Search for the cell housing the specified text and yield its (x, y) center coordinate. 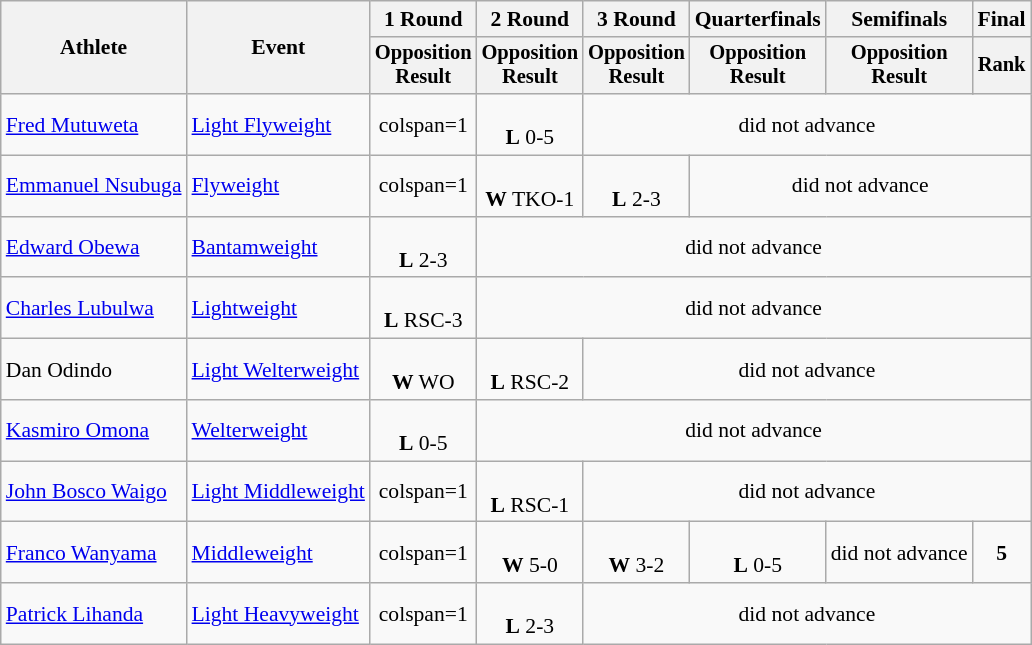
L RSC-3 (424, 308)
Event (278, 48)
W WO (424, 370)
Emmanuel Nsubuga (94, 186)
W 5-0 (530, 552)
L RSC-2 (530, 370)
Kasmiro Omona (94, 430)
Rank (1002, 66)
W 3-2 (636, 552)
1 Round (424, 19)
L RSC-1 (530, 492)
John Bosco Waigo (94, 492)
Middleweight (278, 552)
Fred Mutuweta (94, 124)
Bantamweight (278, 248)
3 Round (636, 19)
Welterweight (278, 430)
Lightweight (278, 308)
W TKO-1 (530, 186)
Dan Odindo (94, 370)
Semifinals (900, 19)
Franco Wanyama (94, 552)
5 (1002, 552)
Patrick Lihanda (94, 614)
Light Heavyweight (278, 614)
Light Flyweight (278, 124)
Light Welterweight (278, 370)
Final (1002, 19)
Light Middleweight (278, 492)
2 Round (530, 19)
Quarterfinals (758, 19)
Flyweight (278, 186)
Charles Lubulwa (94, 308)
Athlete (94, 48)
Edward Obewa (94, 248)
